Pinpoint the cell where the given text exists, returning its (X, Y) midpoint coordinate. 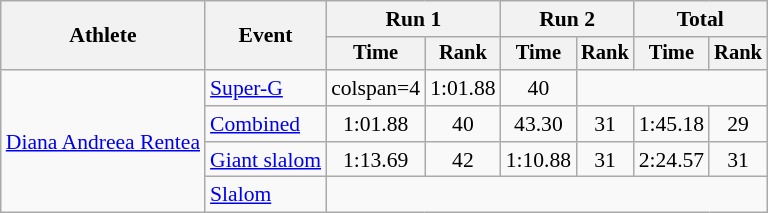
42 (462, 160)
Diana Andreea Rentea (103, 141)
Event (266, 36)
Combined (266, 124)
Total (700, 19)
Run 1 (414, 19)
29 (738, 124)
43.30 (538, 124)
2:24.57 (672, 160)
1:10.88 (538, 160)
1:45.18 (672, 124)
Athlete (103, 36)
Giant slalom (266, 160)
Slalom (266, 195)
Super-G (266, 88)
colspan=4 (376, 88)
Run 2 (568, 19)
1:13.69 (376, 160)
